Pinpoint the cell where the given text exists, returning its (X, Y) midpoint coordinate. 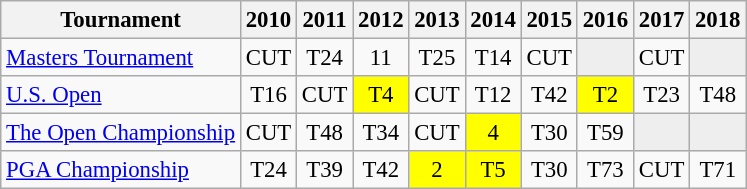
2 (437, 170)
PGA Championship (121, 170)
2013 (437, 20)
Masters Tournament (121, 58)
2012 (381, 20)
2018 (718, 20)
T25 (437, 58)
T34 (381, 133)
2011 (325, 20)
U.S. Open (121, 95)
2017 (661, 20)
T4 (381, 95)
11 (381, 58)
2016 (605, 20)
T5 (493, 170)
2014 (493, 20)
T2 (605, 95)
T71 (718, 170)
T59 (605, 133)
T14 (493, 58)
T39 (325, 170)
T12 (493, 95)
T73 (605, 170)
T16 (268, 95)
2015 (549, 20)
T23 (661, 95)
2010 (268, 20)
The Open Championship (121, 133)
4 (493, 133)
Tournament (121, 20)
